From the cell containing the given text, extract its center point as [X, Y] coordinate. 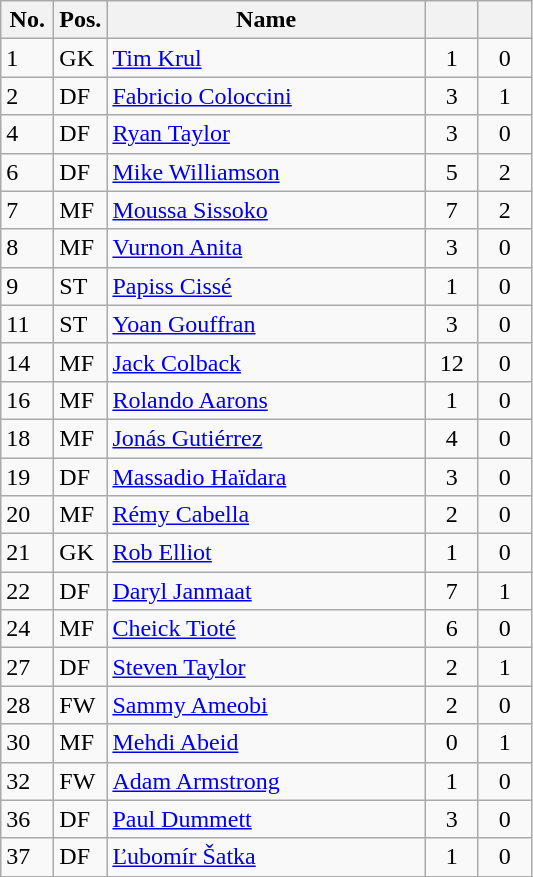
Mehdi Abeid [266, 743]
Massadio Haïdara [266, 477]
Paul Dummett [266, 819]
12 [452, 362]
Name [266, 20]
Fabricio Coloccini [266, 96]
Mike Williamson [266, 172]
Jonás Gutiérrez [266, 438]
37 [28, 857]
28 [28, 705]
20 [28, 515]
19 [28, 477]
32 [28, 781]
Moussa Sissoko [266, 210]
Adam Armstrong [266, 781]
Cheick Tioté [266, 629]
Sammy Ameobi [266, 705]
36 [28, 819]
Daryl Janmaat [266, 591]
Pos. [80, 20]
14 [28, 362]
Jack Colback [266, 362]
5 [452, 172]
22 [28, 591]
30 [28, 743]
Tim Krul [266, 58]
Yoan Gouffran [266, 324]
21 [28, 553]
24 [28, 629]
16 [28, 400]
Steven Taylor [266, 667]
Vurnon Anita [266, 248]
Rémy Cabella [266, 515]
No. [28, 20]
18 [28, 438]
Ľubomír Šatka [266, 857]
9 [28, 286]
27 [28, 667]
Rob Elliot [266, 553]
Papiss Cissé [266, 286]
Rolando Aarons [266, 400]
Ryan Taylor [266, 134]
11 [28, 324]
8 [28, 248]
